Search for the cell housing the specified text and yield its (X, Y) center coordinate. 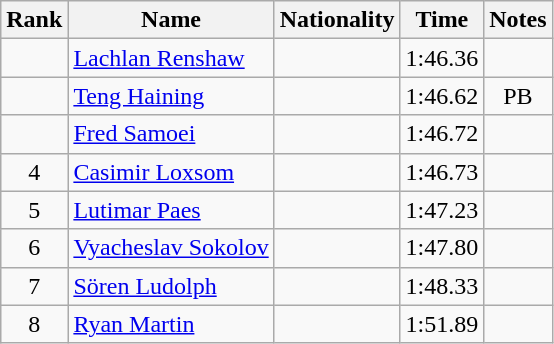
5 (34, 210)
6 (34, 248)
Casimir Loxsom (171, 172)
4 (34, 172)
Ryan Martin (171, 324)
1:47.80 (442, 248)
1:46.73 (442, 172)
Vyacheslav Sokolov (171, 248)
1:46.72 (442, 134)
1:47.23 (442, 210)
Lachlan Renshaw (171, 58)
Notes (518, 20)
Sören Ludolph (171, 286)
1:48.33 (442, 286)
Lutimar Paes (171, 210)
1:46.62 (442, 96)
Time (442, 20)
PB (518, 96)
Rank (34, 20)
Nationality (337, 20)
Teng Haining (171, 96)
1:46.36 (442, 58)
1:51.89 (442, 324)
Name (171, 20)
8 (34, 324)
7 (34, 286)
Fred Samoei (171, 134)
